Output the (X, Y) coordinate of the center of the cell containing the given text.  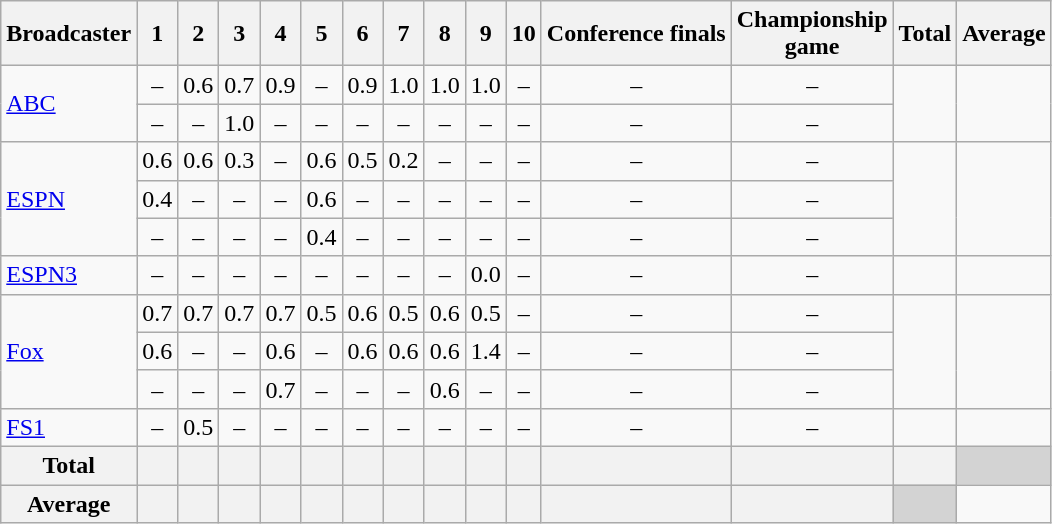
Conference finals (636, 34)
9 (486, 34)
2 (198, 34)
7 (404, 34)
1 (158, 34)
8 (444, 34)
4 (280, 34)
0.3 (240, 161)
10 (524, 34)
Championshipgame (812, 34)
0.2 (404, 161)
1.4 (486, 351)
Broadcaster (69, 34)
FS1 (69, 427)
Fox (69, 351)
6 (362, 34)
3 (240, 34)
5 (322, 34)
ESPN (69, 199)
0.0 (486, 275)
ABC (69, 104)
ESPN3 (69, 275)
